Return (X, Y) of the center of cell containing provided text 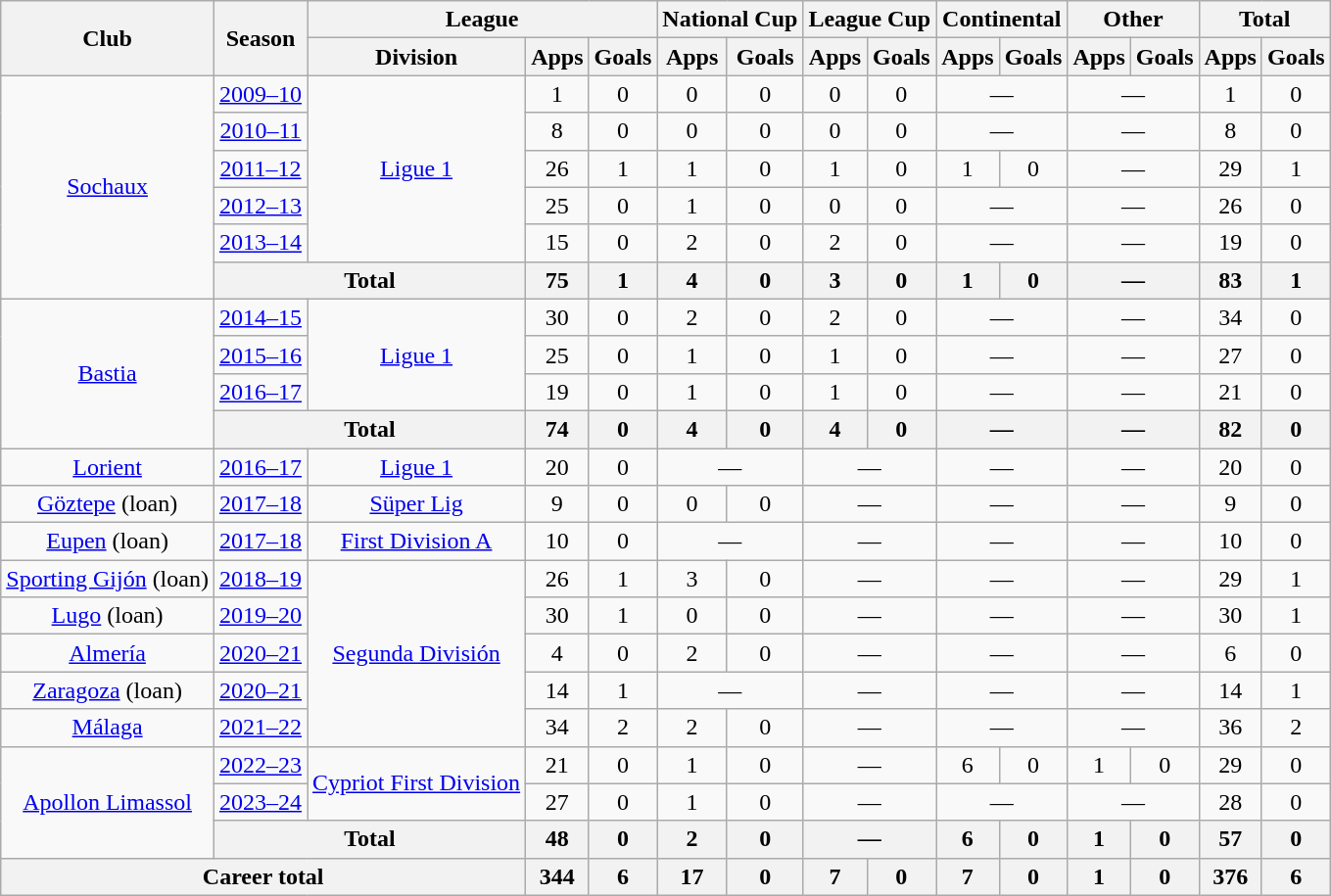
Málaga (108, 728)
Club (108, 38)
36 (1230, 728)
Continental (1002, 20)
2023–24 (261, 802)
Zaragoza (loan) (108, 690)
2018–19 (261, 579)
Lorient (108, 467)
National Cup (731, 20)
2015–16 (261, 354)
Eupen (loan) (108, 542)
28 (1230, 802)
2019–20 (261, 616)
League (482, 20)
2009–10 (261, 94)
Süper Lig (417, 504)
74 (557, 429)
Sporting Gijón (loan) (108, 579)
2022–23 (261, 765)
2011–12 (261, 168)
Career total (263, 876)
Other (1133, 20)
75 (557, 280)
Division (417, 57)
Almería (108, 653)
82 (1230, 429)
League Cup (870, 20)
Bastia (108, 373)
Segunda División (417, 653)
Cypriot First Division (417, 783)
Lugo (loan) (108, 616)
2013–14 (261, 243)
83 (1230, 280)
57 (1230, 839)
376 (1230, 876)
17 (692, 876)
344 (557, 876)
48 (557, 839)
Sochaux (108, 187)
15 (557, 243)
Göztepe (loan) (108, 504)
2014–15 (261, 317)
2010–11 (261, 131)
Season (261, 38)
2012–13 (261, 206)
First Division A (417, 542)
2021–22 (261, 728)
Apollon Limassol (108, 802)
